Locate the cell with the specified text and output its (x, y) center coordinate. 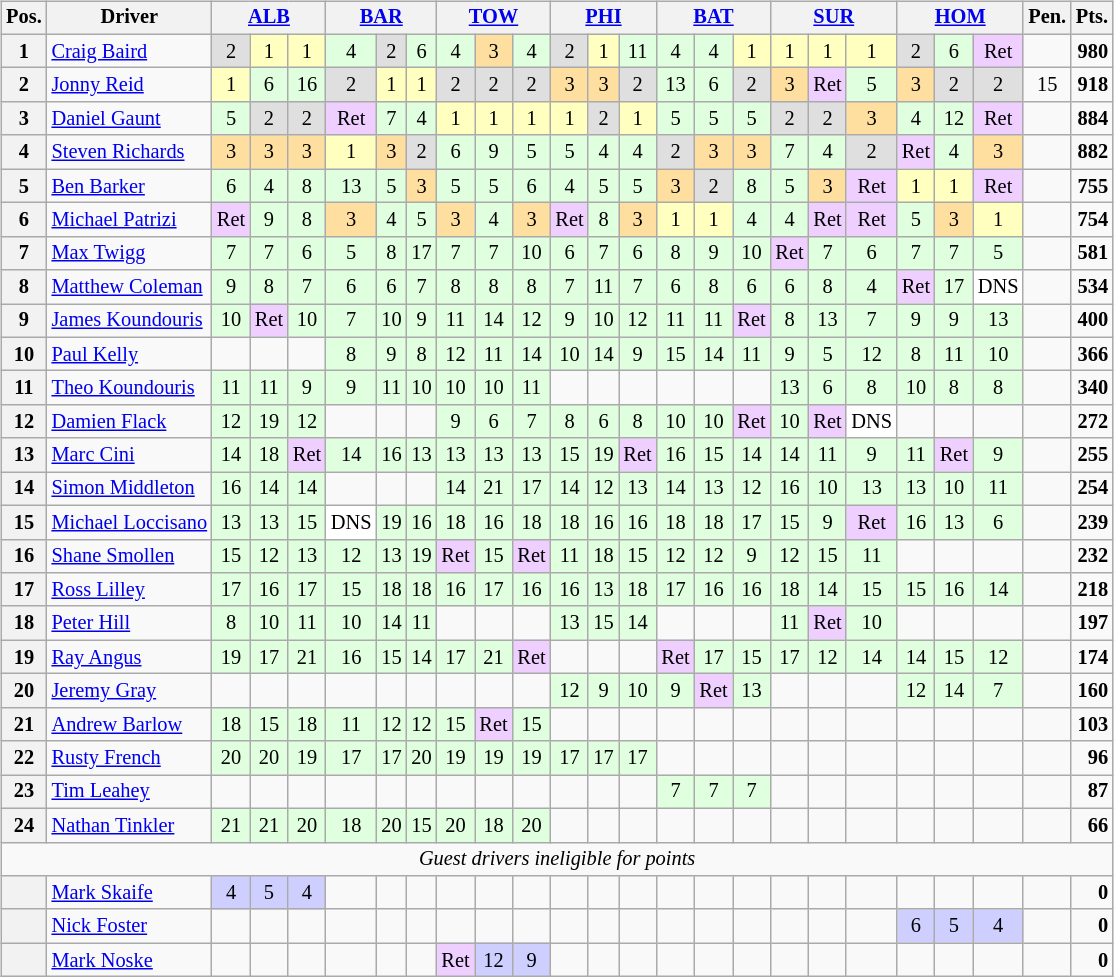
Pts. (1092, 18)
Steven Richards (130, 152)
Theo Koundouris (130, 388)
Pen. (1047, 18)
366 (1092, 354)
Driver (130, 18)
Jonny Reid (130, 85)
980 (1092, 51)
255 (1092, 455)
Paul Kelly (130, 354)
Simon Middleton (130, 489)
Pos. (24, 18)
272 (1092, 422)
23 (24, 792)
Peter Hill (130, 623)
Max Twigg (130, 253)
Marc Cini (130, 455)
754 (1092, 220)
Matthew Coleman (130, 287)
Damien Flack (130, 422)
Guest drivers ineligible for points (557, 859)
24 (24, 825)
755 (1092, 186)
Tim Leahey (130, 792)
22 (24, 758)
Andrew Barlow (130, 724)
239 (1092, 522)
Craig Baird (130, 51)
Ross Lilley (130, 590)
66 (1092, 825)
87 (1092, 792)
Nick Foster (130, 926)
918 (1092, 85)
Jeremy Gray (130, 691)
581 (1092, 253)
232 (1092, 556)
Ben Barker (130, 186)
TOW (494, 18)
400 (1092, 321)
534 (1092, 287)
884 (1092, 119)
160 (1092, 691)
103 (1092, 724)
HOM (960, 18)
BAR (382, 18)
340 (1092, 388)
Mark Skaife (130, 893)
SUR (833, 18)
Rusty French (130, 758)
254 (1092, 489)
96 (1092, 758)
ALB (269, 18)
BAT (714, 18)
Shane Smollen (130, 556)
James Koundouris (130, 321)
882 (1092, 152)
Mark Noske (130, 960)
Michael Patrizi (130, 220)
Michael Loccisano (130, 522)
PHI (603, 18)
174 (1092, 657)
218 (1092, 590)
Ray Angus (130, 657)
Nathan Tinkler (130, 825)
Daniel Gaunt (130, 119)
197 (1092, 623)
